For the text-containing cell, return its midpoint in (X, Y) coordinate format. 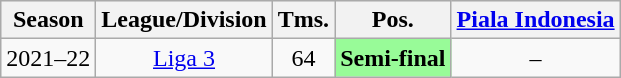
64 (303, 58)
Pos. (393, 20)
League/Division (184, 20)
Liga 3 (184, 58)
Piala Indonesia (536, 20)
2021–22 (48, 58)
Tms. (303, 20)
– (536, 58)
Season (48, 20)
Semi-final (393, 58)
